Detect which cell encompasses the target text, then output its [x, y] center coordinate. 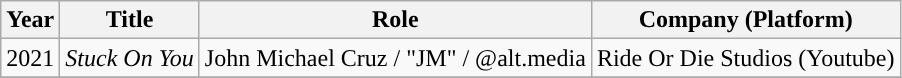
Company (Platform) [746, 20]
Stuck On You [130, 58]
Year [30, 20]
2021 [30, 58]
John Michael Cruz / "JM" / @alt.media [395, 58]
Title [130, 20]
Ride Or Die Studios (Youtube) [746, 58]
Role [395, 20]
